Capture the cell that displays the provided text and extract its [X, Y] central coordinate. 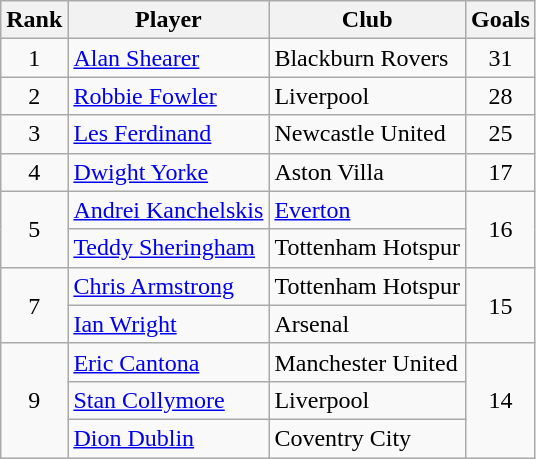
17 [501, 172]
16 [501, 229]
Arsenal [368, 324]
Manchester United [368, 362]
14 [501, 400]
Coventry City [368, 438]
Goals [501, 20]
Dion Dublin [168, 438]
Club [368, 20]
Robbie Fowler [168, 96]
Player [168, 20]
Blackburn Rovers [368, 58]
Ian Wright [168, 324]
Rank [34, 20]
1 [34, 58]
9 [34, 400]
3 [34, 134]
15 [501, 305]
Aston Villa [368, 172]
28 [501, 96]
Alan Shearer [168, 58]
Les Ferdinand [168, 134]
Teddy Sheringham [168, 248]
7 [34, 305]
31 [501, 58]
Stan Collymore [168, 400]
Eric Cantona [168, 362]
Chris Armstrong [168, 286]
2 [34, 96]
4 [34, 172]
Dwight Yorke [168, 172]
25 [501, 134]
Everton [368, 210]
Andrei Kanchelskis [168, 210]
5 [34, 229]
Newcastle United [368, 134]
